Return (x, y) of the center of cell containing provided text 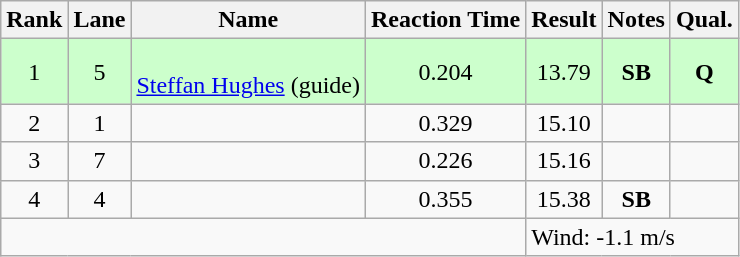
Reaction Time (445, 20)
15.16 (564, 161)
0.329 (445, 123)
15.10 (564, 123)
Q (704, 72)
0.355 (445, 199)
7 (100, 161)
0.204 (445, 72)
Notes (636, 20)
Steffan Hughes (guide) (248, 72)
Qual. (704, 20)
13.79 (564, 72)
0.226 (445, 161)
Wind: -1.1 m/s (632, 237)
Lane (100, 20)
5 (100, 72)
15.38 (564, 199)
2 (34, 123)
Result (564, 20)
Rank (34, 20)
3 (34, 161)
Name (248, 20)
